Determine the (X, Y) coordinate at the center of the cell enclosing the given text.  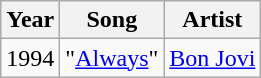
Song (112, 20)
Bon Jovi (212, 58)
"Always" (112, 58)
1994 (30, 58)
Artist (212, 20)
Year (30, 20)
